Find where the given text appears and provide that cell's center as [x, y] coordinate. 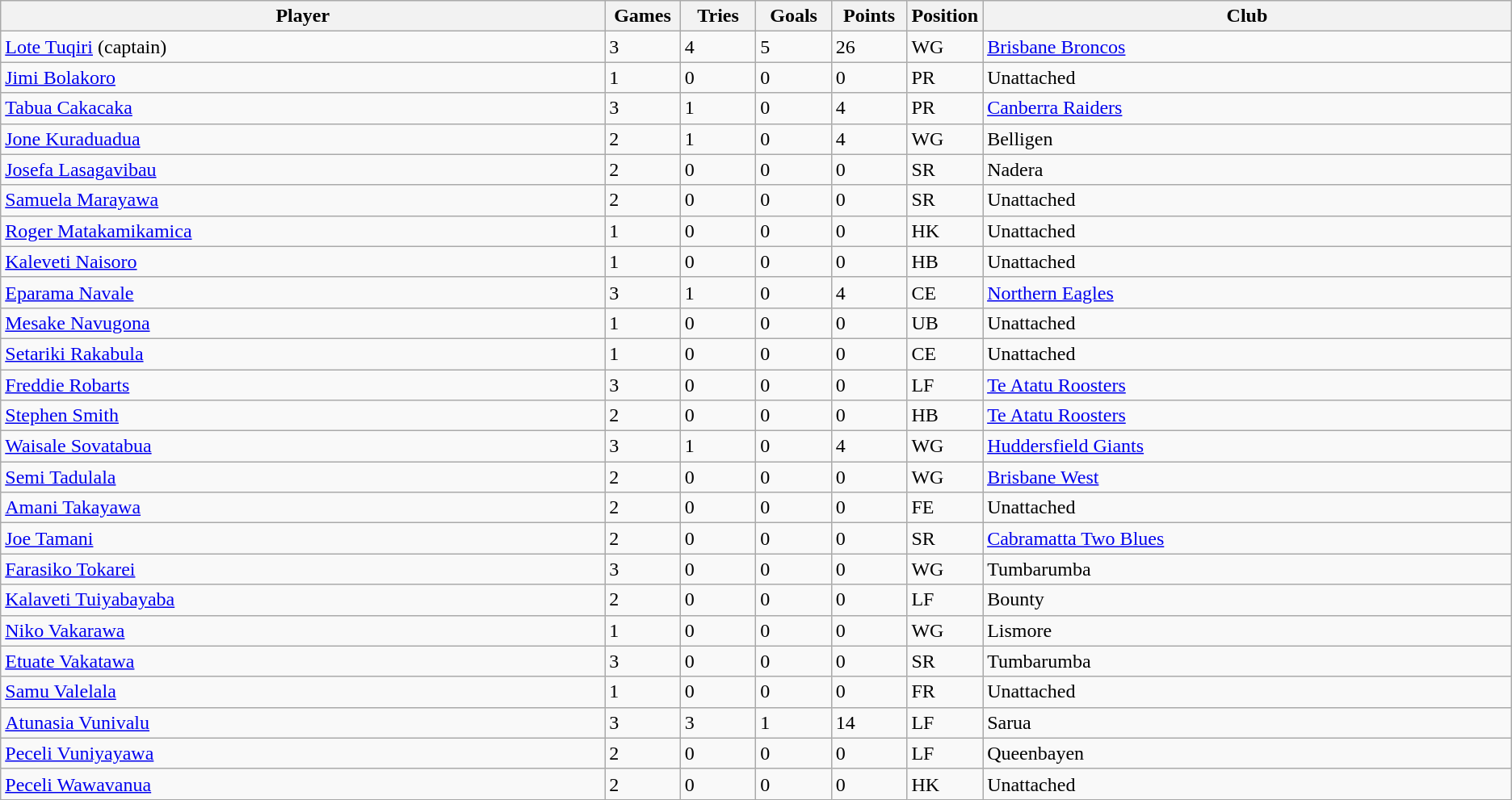
UB [945, 323]
FE [945, 508]
Points [869, 16]
Joe Tamani [303, 538]
Samu Valelala [303, 692]
Position [945, 16]
Josefa Lasagavibau [303, 170]
Goals [794, 16]
Huddersfield Giants [1247, 446]
5 [794, 47]
Freddie Robarts [303, 385]
Jimi Bolakoro [303, 77]
Player [303, 16]
Cabramatta Two Blues [1247, 538]
Niko Vakarawa [303, 630]
Queenbayen [1247, 753]
Club [1247, 16]
Atunasia Vunivalu [303, 723]
Belligen [1247, 139]
Lote Tuqiri (captain) [303, 47]
Samuela Marayawa [303, 200]
Brisbane Broncos [1247, 47]
26 [869, 47]
Roger Matakamikamica [303, 231]
Kalaveti Tuiyabayaba [303, 600]
Peceli Wawavanua [303, 784]
Brisbane West [1247, 477]
Northern Eagles [1247, 292]
14 [869, 723]
Bounty [1247, 600]
Lismore [1247, 630]
Games [643, 16]
FR [945, 692]
Stephen Smith [303, 416]
Sarua [1247, 723]
Eparama Navale [303, 292]
Nadera [1247, 170]
Setariki Rakabula [303, 354]
Etuate Vakatawa [303, 661]
Waisale Sovatabua [303, 446]
Kaleveti Naisoro [303, 262]
Tabua Cakacaka [303, 108]
Farasiko Tokarei [303, 569]
Peceli Vuniyayawa [303, 753]
Mesake Navugona [303, 323]
Tries [718, 16]
Canberra Raiders [1247, 108]
Jone Kuraduadua [303, 139]
Semi Tadulala [303, 477]
Amani Takayawa [303, 508]
